Provide the (X, Y) coordinate of the cell's center where the given text is located.  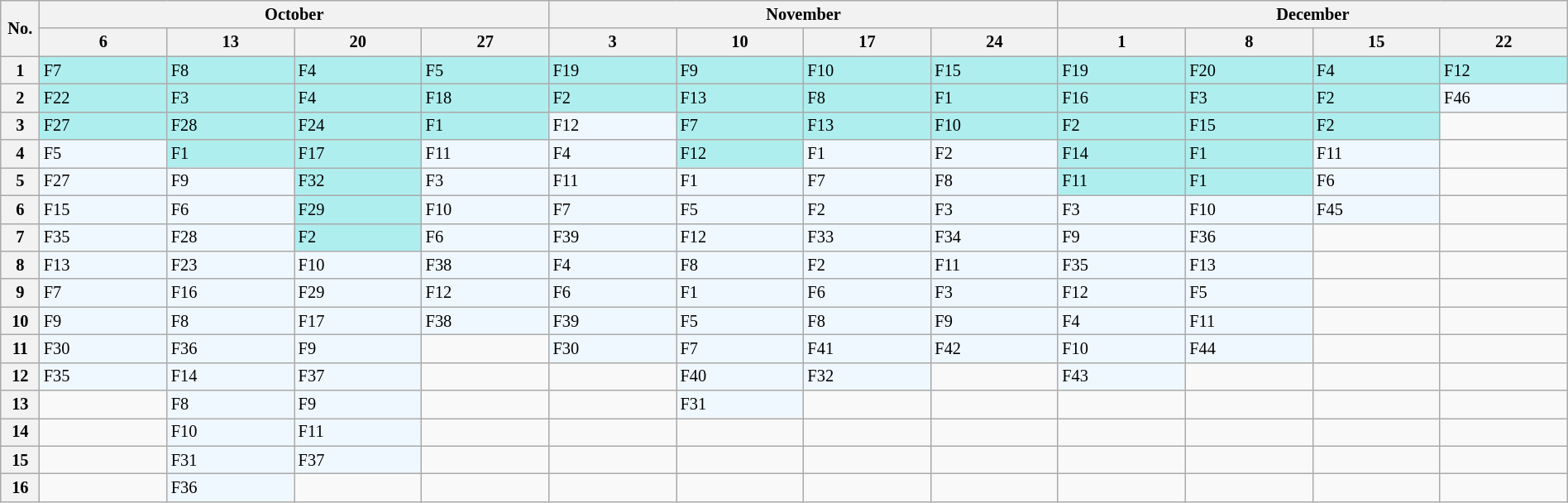
12 (20, 376)
F41 (868, 348)
27 (485, 42)
7 (20, 237)
17 (868, 42)
F22 (103, 98)
F33 (868, 237)
F44 (1249, 348)
16 (20, 487)
9 (20, 293)
14 (20, 432)
November (804, 14)
F34 (994, 237)
December (1312, 14)
F40 (740, 376)
October (294, 14)
4 (20, 154)
F45 (1376, 209)
F46 (1503, 98)
20 (358, 42)
No. (20, 28)
22 (1503, 42)
2 (20, 98)
F23 (231, 265)
F18 (485, 98)
11 (20, 348)
F24 (358, 126)
F43 (1121, 376)
F20 (1249, 70)
24 (994, 42)
F42 (994, 348)
5 (20, 181)
